Locate the cell with the specified text and output its (X, Y) center coordinate. 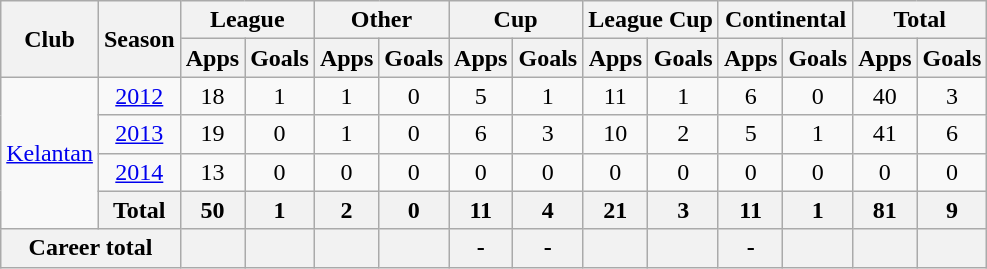
4 (548, 210)
10 (616, 134)
13 (212, 172)
2013 (139, 134)
Other (381, 20)
21 (616, 210)
League Cup (651, 20)
9 (952, 210)
81 (885, 210)
Club (50, 39)
50 (212, 210)
Career total (90, 248)
2012 (139, 96)
19 (212, 134)
2014 (139, 172)
League (247, 20)
Continental (785, 20)
41 (885, 134)
18 (212, 96)
40 (885, 96)
Kelantan (50, 153)
Cup (516, 20)
Season (139, 39)
